Extract the (X, Y) coordinate from the center of the cell holding the provided text.  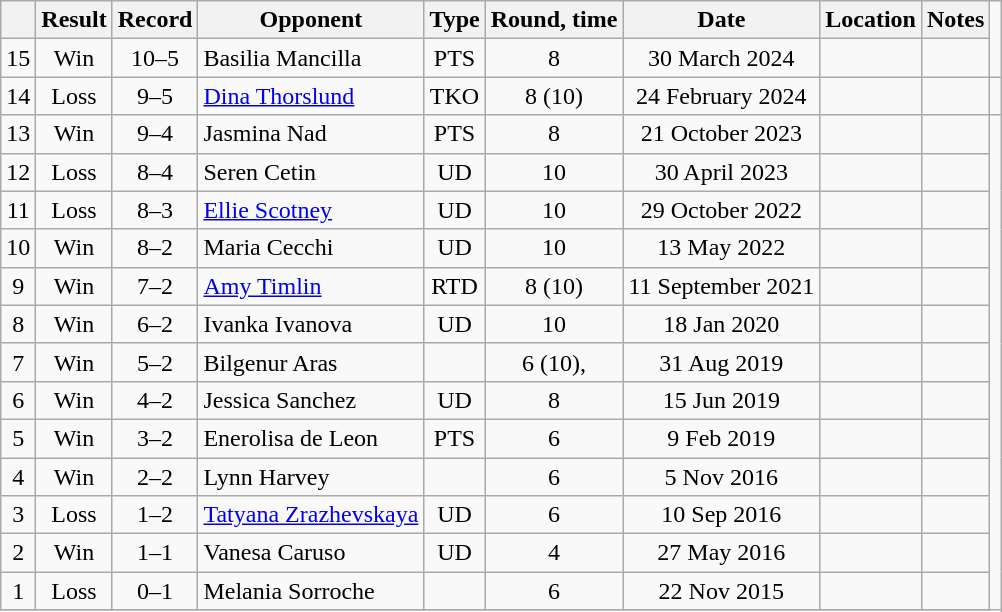
5 (18, 438)
Record (155, 20)
0–1 (155, 591)
Seren Cetin (311, 172)
Round, time (554, 20)
6 (10), (554, 362)
8–3 (155, 210)
Result (74, 20)
27 May 2016 (722, 553)
8–2 (155, 248)
Maria Cecchi (311, 248)
Enerolisa de Leon (311, 438)
Bilgenur Aras (311, 362)
31 Aug 2019 (722, 362)
9–5 (155, 96)
1–1 (155, 553)
Basilia Mancilla (311, 58)
Dina Thorslund (311, 96)
5 Nov 2016 (722, 477)
10–5 (155, 58)
Lynn Harvey (311, 477)
6–2 (155, 324)
TKO (454, 96)
3–2 (155, 438)
22 Nov 2015 (722, 591)
Tatyana Zrazhevskaya (311, 515)
5–2 (155, 362)
Jasmina Nad (311, 134)
Notes (955, 20)
13 (18, 134)
Location (871, 20)
3 (18, 515)
4–2 (155, 400)
9–4 (155, 134)
7 (18, 362)
12 (18, 172)
11 (18, 210)
21 October 2023 (722, 134)
9 (18, 286)
14 (18, 96)
Ellie Scotney (311, 210)
2–2 (155, 477)
Date (722, 20)
13 May 2022 (722, 248)
1 (18, 591)
Melania Sorroche (311, 591)
30 March 2024 (722, 58)
Type (454, 20)
Ivanka Ivanova (311, 324)
Vanesa Caruso (311, 553)
RTD (454, 286)
Jessica Sanchez (311, 400)
Opponent (311, 20)
8–4 (155, 172)
29 October 2022 (722, 210)
30 April 2023 (722, 172)
10 Sep 2016 (722, 515)
15 (18, 58)
9 Feb 2019 (722, 438)
11 September 2021 (722, 286)
7–2 (155, 286)
24 February 2024 (722, 96)
Amy Timlin (311, 286)
18 Jan 2020 (722, 324)
1–2 (155, 515)
15 Jun 2019 (722, 400)
2 (18, 553)
